From the cell containing the given text, extract its center point as (x, y) coordinate. 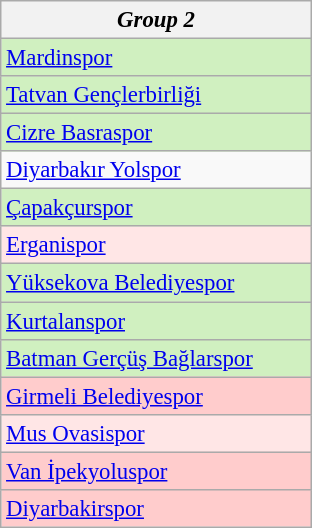
Kurtalanspor (156, 321)
Cizre Basraspor (156, 133)
Diyarbakır Yolspor (156, 170)
Tatvan Gençlerbirliği (156, 95)
Erganispor (156, 245)
Yüksekova Belediyespor (156, 283)
Mardinspor (156, 58)
Group 2 (156, 20)
Çapakçurspor (156, 208)
Batman Gerçüş Bağlarspor (156, 358)
Mus Ovasispor (156, 433)
Girmeli Belediyespor (156, 396)
Van İpekyoluspor (156, 471)
Diyarbakirspor (156, 509)
